Return [x, y] of the center of cell containing provided text 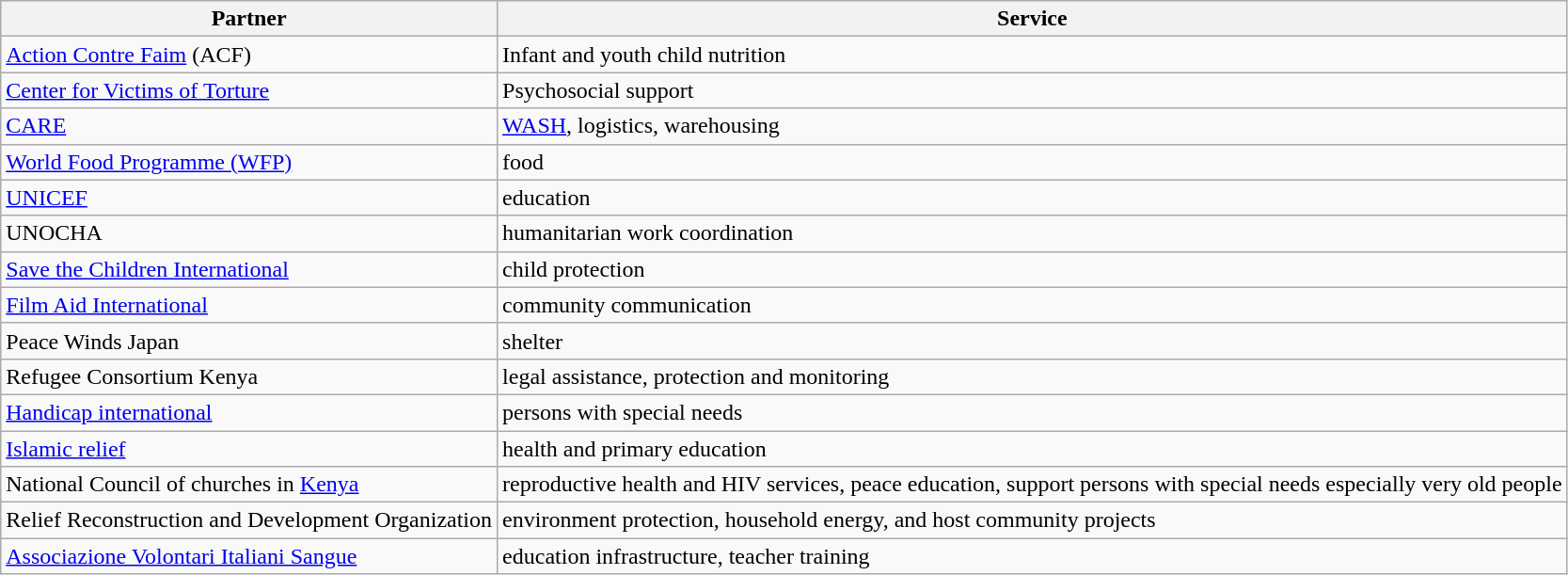
Action Contre Faim (ACF) [249, 55]
UNICEF [249, 198]
Handicap international [249, 412]
education [1033, 198]
Refugee Consortium Kenya [249, 376]
child protection [1033, 269]
Islamic relief [249, 449]
Film Aid International [249, 305]
health and primary education [1033, 449]
UNOCHA [249, 233]
WASH, logistics, warehousing [1033, 126]
Relief Reconstruction and Development Organization [249, 520]
humanitarian work coordination [1033, 233]
legal assistance, protection and monitoring [1033, 376]
food [1033, 162]
Save the Children International [249, 269]
World Food Programme (WFP) [249, 162]
persons with special needs [1033, 412]
Associazione Volontari Italiani Sangue [249, 556]
community communication [1033, 305]
reproductive health and HIV services, peace education, support persons with special needs especially very old people [1033, 485]
Service [1033, 19]
CARE [249, 126]
Peace Winds Japan [249, 341]
Infant and youth child nutrition [1033, 55]
education infrastructure, teacher training [1033, 556]
National Council of churches in Kenya [249, 485]
Psychosocial support [1033, 90]
environment protection, household energy, and host community projects [1033, 520]
shelter [1033, 341]
Center for Victims of Torture [249, 90]
Partner [249, 19]
